From the cell containing the given text, extract its center point as [X, Y] coordinate. 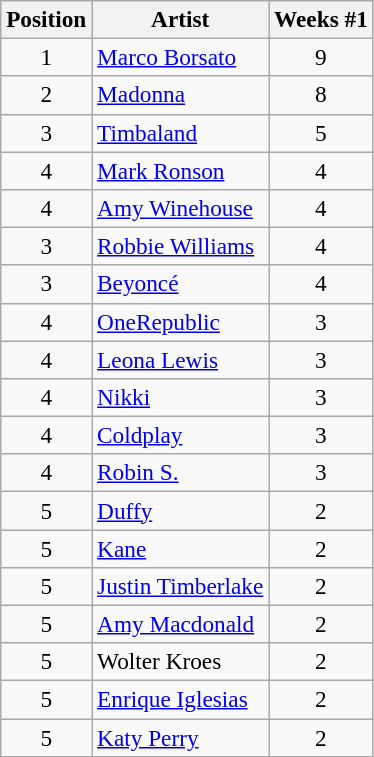
Artist [180, 19]
Coldplay [180, 435]
8 [322, 95]
Marco Borsato [180, 57]
Mark Ronson [180, 170]
Katy Perry [180, 737]
Justin Timberlake [180, 586]
Robin S. [180, 473]
Weeks #1 [322, 19]
Madonna [180, 95]
Position [46, 19]
Enrique Iglesias [180, 699]
Leona Lewis [180, 359]
Amy Winehouse [180, 208]
Timbaland [180, 133]
Beyoncé [180, 284]
Amy Macdonald [180, 624]
Duffy [180, 510]
Robbie Williams [180, 246]
9 [322, 57]
1 [46, 57]
Wolter Kroes [180, 662]
Nikki [180, 397]
OneRepublic [180, 322]
Kane [180, 548]
